Determine the (X, Y) coordinate at the center of the cell enclosing the given text.  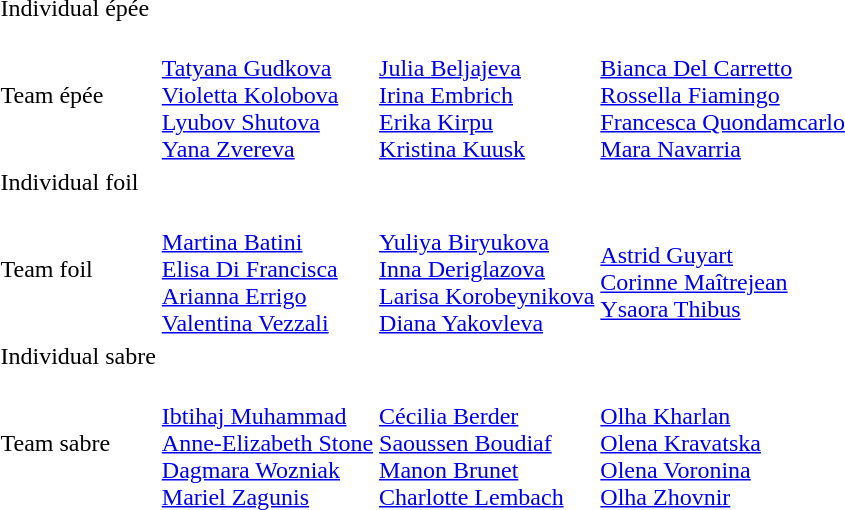
Martina BatiniElisa Di FranciscaArianna ErrigoValentina Vezzali (267, 269)
Tatyana GudkovaVioletta KolobovaLyubov ShutovaYana Zvereva (267, 95)
Julia BeljajevaIrina EmbrichErika KirpuKristina Kuusk (487, 95)
Yuliya BiryukovaInna DeriglazovaLarisa KorobeynikovaDiana Yakovleva (487, 269)
